From the cell containing the given text, extract its center point as [X, Y] coordinate. 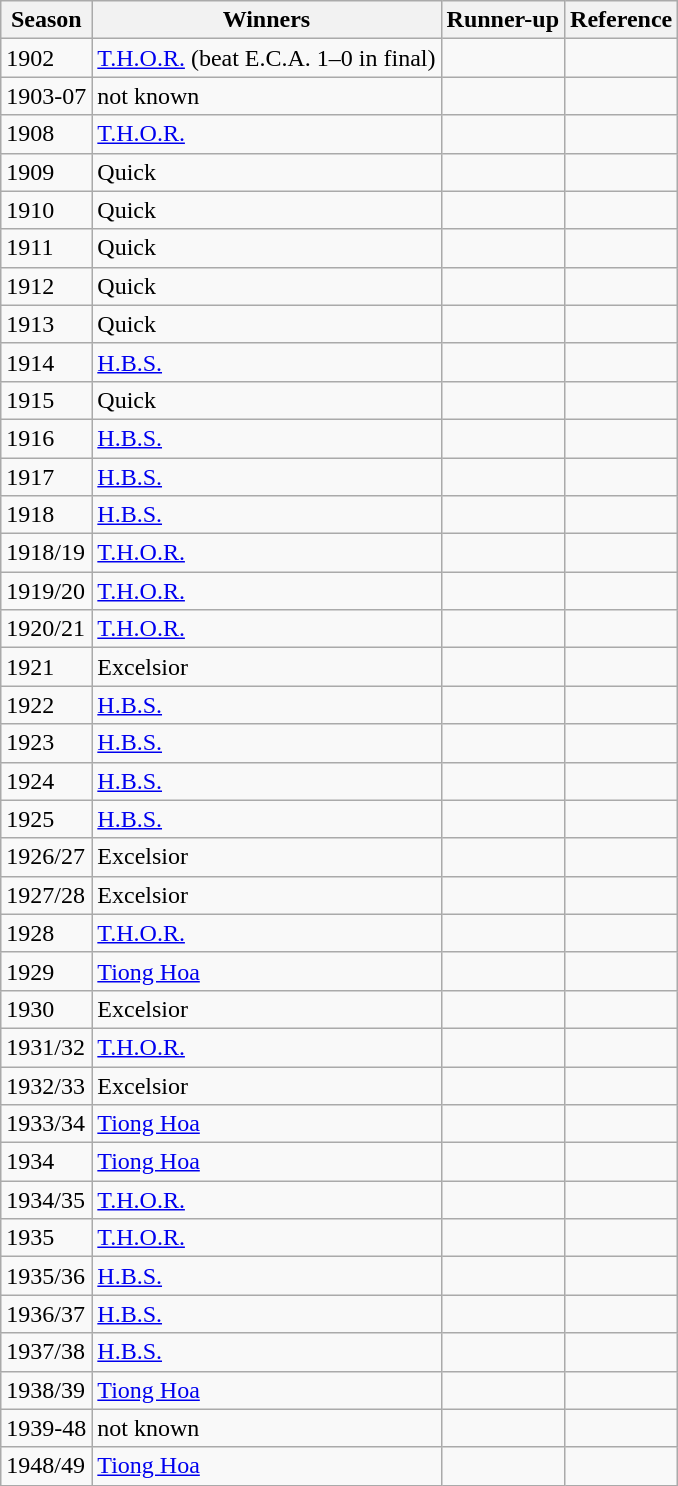
1929 [46, 971]
1919/20 [46, 591]
1916 [46, 438]
1935 [46, 1238]
1930 [46, 1009]
1909 [46, 172]
1915 [46, 400]
1911 [46, 248]
1948/49 [46, 1466]
1928 [46, 933]
1917 [46, 477]
T.H.O.R. (beat E.C.A. 1–0 in final) [266, 58]
1922 [46, 705]
1902 [46, 58]
1918 [46, 515]
Runner-up [503, 20]
1903-07 [46, 96]
1913 [46, 324]
1937/38 [46, 1352]
1912 [46, 286]
1936/37 [46, 1314]
1939-48 [46, 1428]
1910 [46, 210]
1938/39 [46, 1390]
1933/34 [46, 1124]
1925 [46, 819]
Season [46, 20]
1921 [46, 667]
1934/35 [46, 1200]
1914 [46, 362]
Winners [266, 20]
1923 [46, 743]
Reference [622, 20]
1920/21 [46, 629]
1931/32 [46, 1047]
1932/33 [46, 1085]
1927/28 [46, 895]
1908 [46, 134]
1924 [46, 781]
1926/27 [46, 857]
1934 [46, 1162]
1918/19 [46, 553]
1935/36 [46, 1276]
